Detect which cell encompasses the target text, then output its (X, Y) center coordinate. 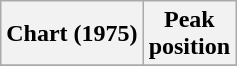
Chart (1975) (72, 34)
Peak position (189, 34)
